Pinpoint the cell where the given text exists, returning its [X, Y] midpoint coordinate. 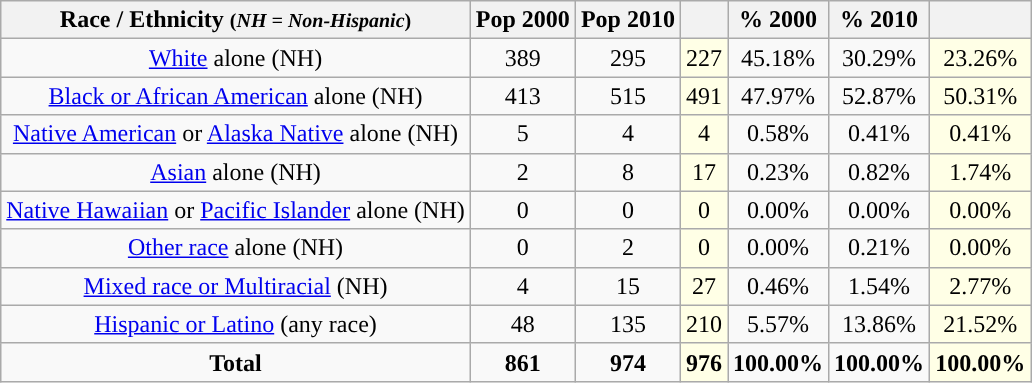
Pop 2010 [628, 20]
Black or African American alone (NH) [236, 96]
Native Hawaiian or Pacific Islander alone (NH) [236, 210]
White alone (NH) [236, 58]
413 [522, 96]
210 [704, 324]
Asian alone (NH) [236, 172]
389 [522, 58]
27 [704, 286]
Hispanic or Latino (any race) [236, 324]
0.46% [778, 286]
0.58% [778, 134]
13.86% [880, 324]
515 [628, 96]
1.54% [880, 286]
Race / Ethnicity (NH = Non-Hispanic) [236, 20]
861 [522, 362]
0.21% [880, 248]
5.57% [778, 324]
Other race alone (NH) [236, 248]
47.97% [778, 96]
5 [522, 134]
30.29% [880, 58]
135 [628, 324]
1.74% [980, 172]
15 [628, 286]
Total [236, 362]
491 [704, 96]
23.26% [980, 58]
52.87% [880, 96]
295 [628, 58]
% 2010 [880, 20]
0.23% [778, 172]
227 [704, 58]
50.31% [980, 96]
976 [704, 362]
2.77% [980, 286]
% 2000 [778, 20]
974 [628, 362]
0.82% [880, 172]
21.52% [980, 324]
Pop 2000 [522, 20]
Mixed race or Multiracial (NH) [236, 286]
45.18% [778, 58]
8 [628, 172]
17 [704, 172]
48 [522, 324]
Native American or Alaska Native alone (NH) [236, 134]
